Find where the given text appears and provide that cell's center as [x, y] coordinate. 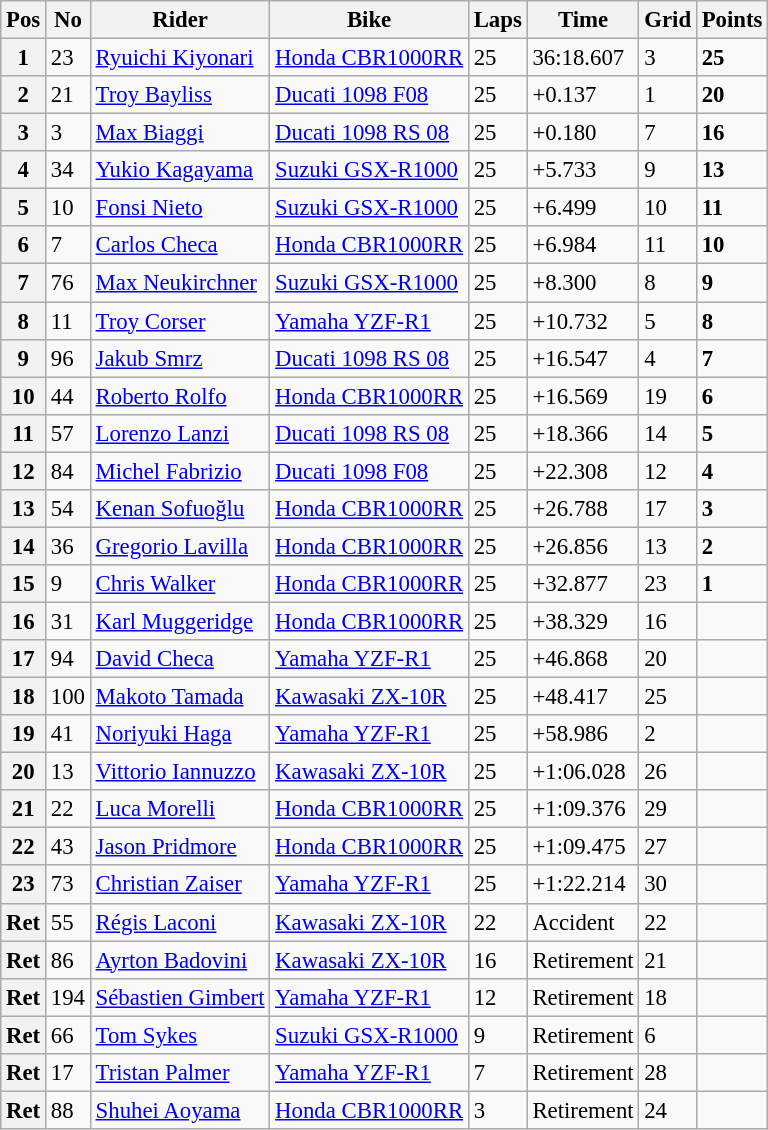
Bike [370, 20]
+1:22.214 [583, 885]
+0.137 [583, 95]
Christian Zaiser [180, 885]
+16.569 [583, 396]
Roberto Rolfo [180, 396]
36 [68, 546]
+0.180 [583, 133]
David Checa [180, 659]
Vittorio Iannuzzo [180, 772]
+10.732 [583, 321]
Grid [668, 20]
194 [68, 997]
73 [68, 885]
+38.329 [583, 621]
+46.868 [583, 659]
+16.547 [583, 358]
Ayrton Badovini [180, 960]
96 [68, 358]
Michel Fabrizio [180, 471]
No [68, 20]
Time [583, 20]
+6.984 [583, 245]
26 [668, 772]
Troy Corser [180, 321]
76 [68, 283]
28 [668, 1073]
100 [68, 697]
43 [68, 847]
Tom Sykes [180, 1035]
Shuhei Aoyama [180, 1110]
30 [668, 885]
Fonsi Nieto [180, 208]
Chris Walker [180, 584]
54 [68, 509]
Makoto Tamada [180, 697]
84 [68, 471]
Luca Morelli [180, 809]
Régis Laconi [180, 922]
Kenan Sofuoğlu [180, 509]
Karl Muggeridge [180, 621]
Accident [583, 922]
Points [732, 20]
+18.366 [583, 433]
24 [668, 1110]
66 [68, 1035]
Jakub Smrz [180, 358]
+1:09.475 [583, 847]
+32.877 [583, 584]
31 [68, 621]
+58.986 [583, 734]
+26.856 [583, 546]
41 [68, 734]
34 [68, 170]
+48.417 [583, 697]
Troy Bayliss [180, 95]
Ryuichi Kiyonari [180, 58]
Laps [498, 20]
Sébastien Gimbert [180, 997]
86 [68, 960]
88 [68, 1110]
Lorenzo Lanzi [180, 433]
29 [668, 809]
Jason Pridmore [180, 847]
55 [68, 922]
+26.788 [583, 509]
Gregorio Lavilla [180, 546]
+22.308 [583, 471]
+5.733 [583, 170]
Rider [180, 20]
+1:06.028 [583, 772]
+1:09.376 [583, 809]
Carlos Checa [180, 245]
Max Biaggi [180, 133]
44 [68, 396]
Yukio Kagayama [180, 170]
15 [24, 584]
57 [68, 433]
Tristan Palmer [180, 1073]
27 [668, 847]
36:18.607 [583, 58]
Max Neukirchner [180, 283]
Pos [24, 20]
+6.499 [583, 208]
+8.300 [583, 283]
Noriyuki Haga [180, 734]
94 [68, 659]
